Identify which cell holds the provided text, then report its (X, Y) central coordinate. 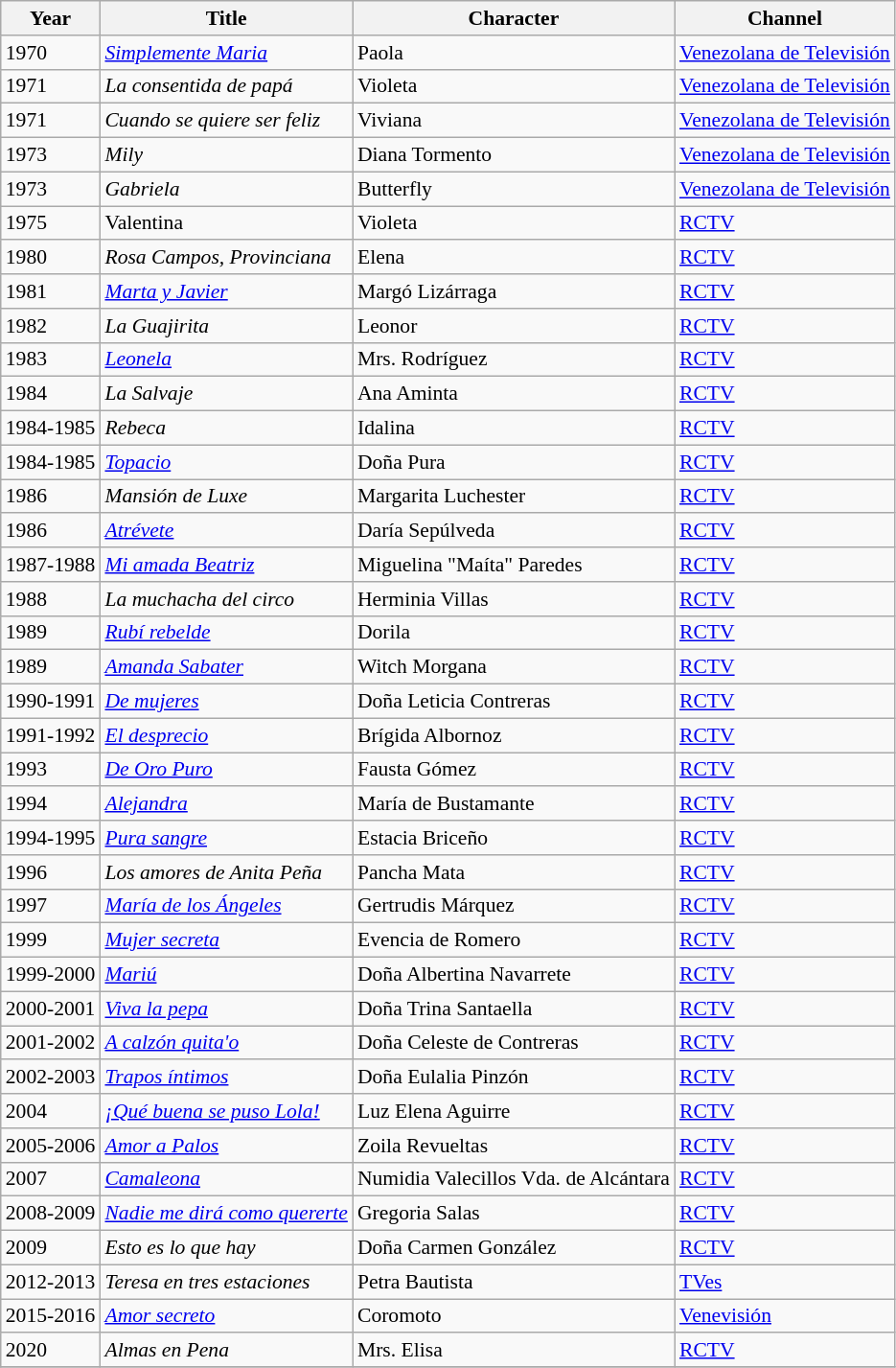
Idalina (514, 429)
Pura sangre (226, 838)
Mansión de Luxe (226, 497)
1991-1992 (51, 735)
¡Qué buena se puso Lola! (226, 1111)
Viva la pepa (226, 1009)
Topacio (226, 462)
1997 (51, 906)
Rubí rebelde (226, 633)
Numidia Valecillos Vda. de Alcántara (514, 1179)
Mrs. Rodríguez (514, 359)
Leonela (226, 359)
Herminia Villas (514, 599)
Amor secreto (226, 1316)
Pancha Mata (514, 872)
Esto es lo que hay (226, 1248)
Butterfly (514, 189)
El desprecio (226, 735)
Mujer secreta (226, 940)
1996 (51, 872)
Venevisión (785, 1316)
1999-2000 (51, 975)
1975 (51, 223)
De Oro Puro (226, 770)
1970 (51, 53)
1990-1991 (51, 702)
Ana Aminta (514, 394)
1994 (51, 804)
Mi amada Beatriz (226, 565)
Doña Albertina Navarrete (514, 975)
2009 (51, 1248)
Rebeca (226, 429)
Daría Sepúlveda (514, 531)
La consentida de papá (226, 86)
Character (514, 18)
1983 (51, 359)
Coromoto (514, 1316)
Teresa en tres estaciones (226, 1282)
1999 (51, 940)
Margó Lizárraga (514, 291)
2008-2009 (51, 1214)
María de los Ángeles (226, 906)
1984 (51, 394)
Amanda Sabater (226, 667)
1982 (51, 326)
1994-1995 (51, 838)
Gabriela (226, 189)
1980 (51, 258)
La muchacha del circo (226, 599)
Fausta Gómez (514, 770)
Almas en Pena (226, 1351)
Nadie me dirá como quererte (226, 1214)
De mujeres (226, 702)
Dorila (514, 633)
Marta y Javier (226, 291)
Brígida Albornoz (514, 735)
2000-2001 (51, 1009)
Luz Elena Aguirre (514, 1111)
Elena (514, 258)
Witch Morgana (514, 667)
Mily (226, 155)
Atrévete (226, 531)
Margarita Luchester (514, 497)
Viviana (514, 121)
Doña Leticia Contreras (514, 702)
Evencia de Romero (514, 940)
Amor a Palos (226, 1146)
Mrs. Elisa (514, 1351)
2002-2003 (51, 1078)
Miguelina "Maíta" Paredes (514, 565)
Gregoria Salas (514, 1214)
2004 (51, 1111)
Title (226, 18)
María de Bustamante (514, 804)
TVes (785, 1282)
Diana Tormento (514, 155)
Zoila Revueltas (514, 1146)
2012-2013 (51, 1282)
Simplemente Maria (226, 53)
1988 (51, 599)
A calzón quita'o (226, 1043)
2001-2002 (51, 1043)
Los amores de Anita Peña (226, 872)
Leonor (514, 326)
Gertrudis Márquez (514, 906)
1981 (51, 291)
2007 (51, 1179)
2015-2016 (51, 1316)
Doña Carmen González (514, 1248)
Rosa Campos, Provinciana (226, 258)
Doña Trina Santaella (514, 1009)
La Guajirita (226, 326)
Valentina (226, 223)
Doña Pura (514, 462)
Alejandra (226, 804)
Estacia Briceño (514, 838)
Doña Celeste de Contreras (514, 1043)
Doña Eulalia Pinzón (514, 1078)
Paola (514, 53)
1993 (51, 770)
La Salvaje (226, 394)
Trapos íntimos (226, 1078)
Mariú (226, 975)
Camaleona (226, 1179)
Cuando se quiere ser feliz (226, 121)
2020 (51, 1351)
2005-2006 (51, 1146)
Year (51, 18)
Channel (785, 18)
Petra Bautista (514, 1282)
1987-1988 (51, 565)
